Return [X, Y] of the center of cell containing provided text 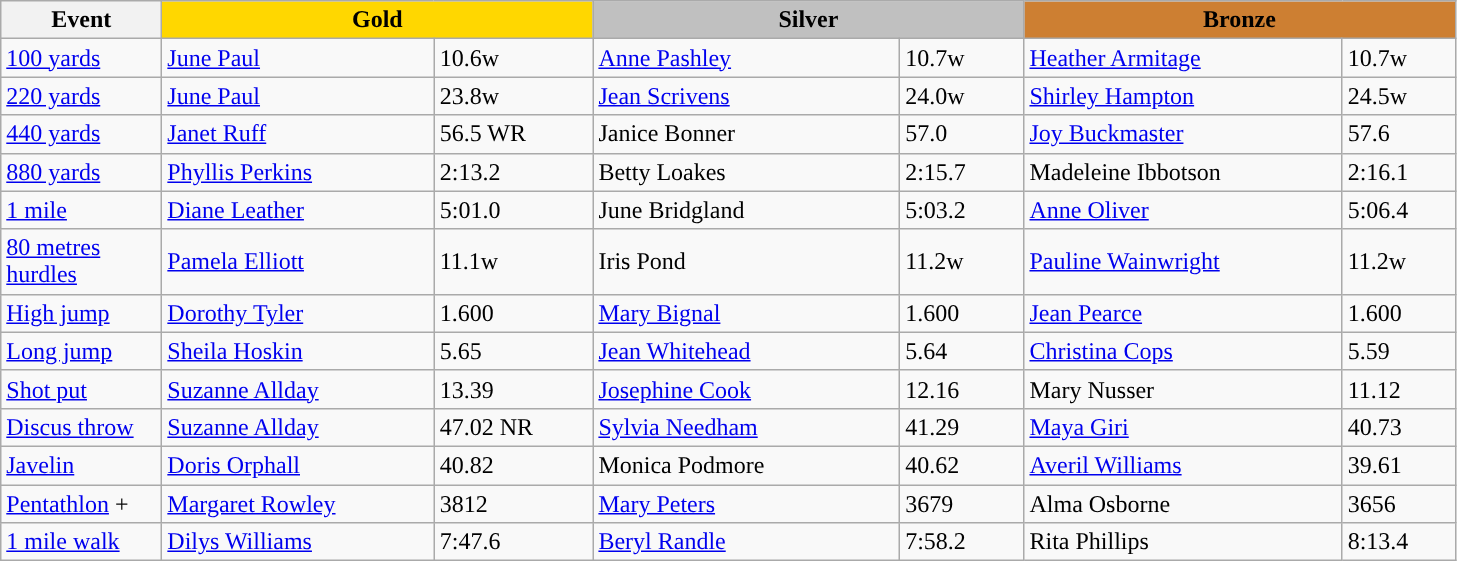
Discus throw [82, 427]
Janice Bonner [746, 134]
7:47.6 [514, 542]
880 yards [82, 172]
Javelin [82, 465]
Doris Orphall [298, 465]
Averil Williams [1183, 465]
7:58.2 [962, 542]
Rita Phillips [1183, 542]
40.62 [962, 465]
Anne Pashley [746, 58]
440 yards [82, 134]
24.5w [1398, 96]
23.8w [514, 96]
2:16.1 [1398, 172]
Shot put [82, 389]
Phyllis Perkins [298, 172]
3812 [514, 503]
Heather Armitage [1183, 58]
Madeleine Ibbotson [1183, 172]
56.5 WR [514, 134]
Janet Ruff [298, 134]
Iris Pond [746, 262]
220 yards [82, 96]
13.39 [514, 389]
Jean Scrivens [746, 96]
12.16 [962, 389]
Anne Oliver [1183, 210]
5:01.0 [514, 210]
Dorothy Tyler [298, 313]
Sheila Hoskin [298, 351]
40.73 [1398, 427]
5:06.4 [1398, 210]
Gold [378, 20]
41.29 [962, 427]
Event [82, 20]
Jean Whitehead [746, 351]
Jean Pearce [1183, 313]
1 mile [82, 210]
Shirley Hampton [1183, 96]
5:03.2 [962, 210]
5.59 [1398, 351]
2:13.2 [514, 172]
11.12 [1398, 389]
Pamela Elliott [298, 262]
39.61 [1398, 465]
5.65 [514, 351]
Maya Giri [1183, 427]
Bronze [1240, 20]
80 metres hurdles [82, 262]
Betty Loakes [746, 172]
57.6 [1398, 134]
Margaret Rowley [298, 503]
Monica Podmore [746, 465]
40.82 [514, 465]
8:13.4 [1398, 542]
11.1w [514, 262]
High jump [82, 313]
Mary Bignal [746, 313]
24.0w [962, 96]
Silver [808, 20]
Long jump [82, 351]
100 yards [82, 58]
Beryl Randle [746, 542]
Pentathlon + [82, 503]
3679 [962, 503]
Mary Peters [746, 503]
Alma Osborne [1183, 503]
Dilys Williams [298, 542]
47.02 NR [514, 427]
Joy Buckmaster [1183, 134]
Christina Cops [1183, 351]
5.64 [962, 351]
10.6w [514, 58]
3656 [1398, 503]
Sylvia Needham [746, 427]
June Bridgland [746, 210]
Diane Leather [298, 210]
2:15.7 [962, 172]
Pauline Wainwright [1183, 262]
1 mile walk [82, 542]
Mary Nusser [1183, 389]
57.0 [962, 134]
Josephine Cook [746, 389]
